Find where the given text appears and provide that cell's center as [x, y] coordinate. 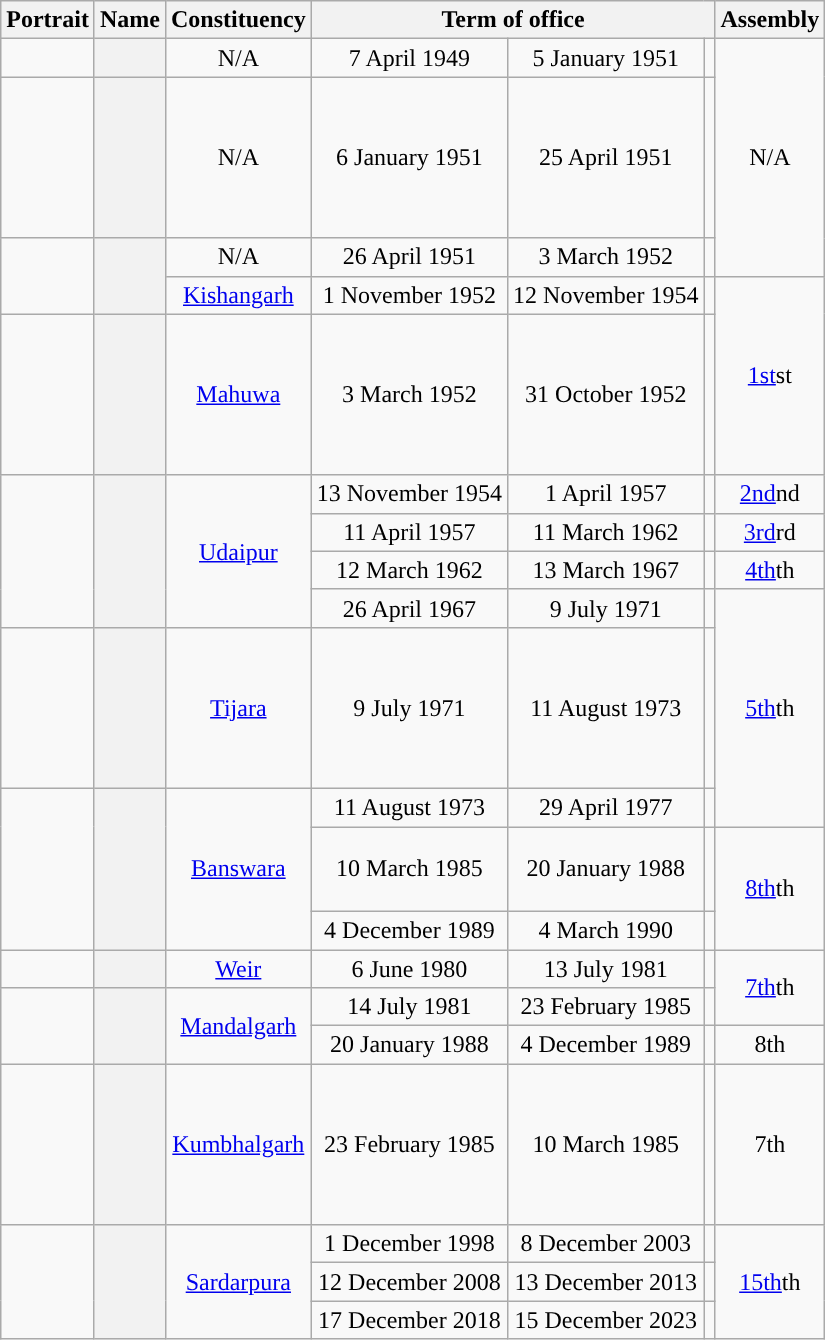
11 April 1957 [409, 532]
2ndnd [770, 494]
3rdrd [770, 532]
17 December 2018 [409, 1320]
5 January 1951 [606, 58]
Tijara [238, 708]
6 June 1980 [409, 969]
Sardarpura [238, 1282]
12 November 1954 [606, 295]
1 April 1957 [606, 494]
Assembly [770, 20]
Portrait [48, 20]
7th [770, 1144]
7 April 1949 [409, 58]
15 December 2023 [606, 1320]
Constituency [238, 20]
8 December 2003 [606, 1244]
14 July 1981 [409, 1007]
13 November 1954 [409, 494]
Name [130, 20]
13 December 2013 [606, 1282]
13 July 1981 [606, 969]
11 March 1962 [606, 532]
8thth [770, 888]
Kishangarh [238, 295]
13 March 1967 [606, 570]
4 March 1990 [606, 930]
Udaipur [238, 551]
15thth [770, 1282]
1 November 1952 [409, 295]
26 April 1967 [409, 608]
5thth [770, 708]
Mandalgarh [238, 1026]
Kumbhalgarh [238, 1144]
1stst [770, 376]
7thth [770, 988]
Weir [238, 969]
1 December 1998 [409, 1244]
26 April 1951 [409, 257]
31 October 1952 [606, 394]
4thth [770, 570]
Mahuwa [238, 394]
29 April 1977 [606, 807]
6 January 1951 [409, 158]
25 April 1951 [606, 158]
Term of office [513, 20]
Banswara [238, 868]
8th [770, 1045]
12 March 1962 [409, 570]
12 December 2008 [409, 1282]
